Output the [x, y] coordinate of the center of the cell containing the given text.  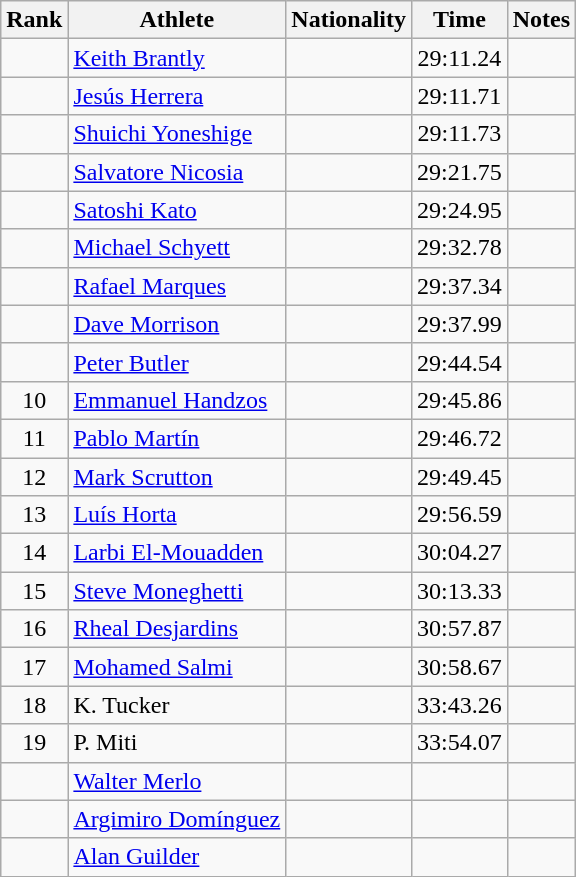
29:56.59 [460, 515]
30:04.27 [460, 553]
K. Tucker [177, 705]
29:37.34 [460, 286]
29:24.95 [460, 210]
Nationality [349, 20]
Time [460, 20]
Walter Merlo [177, 781]
Steve Moneghetti [177, 591]
10 [34, 400]
13 [34, 515]
Alan Guilder [177, 857]
Larbi El-Mouadden [177, 553]
29:11.71 [460, 96]
16 [34, 629]
29:21.75 [460, 172]
Emmanuel Handzos [177, 400]
Jesús Herrera [177, 96]
29:49.45 [460, 477]
30:13.33 [460, 591]
Pablo Martín [177, 438]
P. Miti [177, 743]
15 [34, 591]
Mohamed Salmi [177, 667]
Luís Horta [177, 515]
Athlete [177, 20]
29:46.72 [460, 438]
Satoshi Kato [177, 210]
30:57.87 [460, 629]
Peter Butler [177, 362]
Shuichi Yoneshige [177, 134]
29:45.86 [460, 400]
30:58.67 [460, 667]
Mark Scrutton [177, 477]
Notes [541, 20]
11 [34, 438]
12 [34, 477]
29:11.24 [460, 58]
29:37.99 [460, 324]
29:11.73 [460, 134]
29:44.54 [460, 362]
Rheal Desjardins [177, 629]
33:43.26 [460, 705]
Rafael Marques [177, 286]
33:54.07 [460, 743]
14 [34, 553]
18 [34, 705]
19 [34, 743]
Michael Schyett [177, 248]
Argimiro Domínguez [177, 819]
Rank [34, 20]
Salvatore Nicosia [177, 172]
17 [34, 667]
Keith Brantly [177, 58]
29:32.78 [460, 248]
Dave Morrison [177, 324]
